Provide the [X, Y] coordinate of the cell's center where the given text is located.  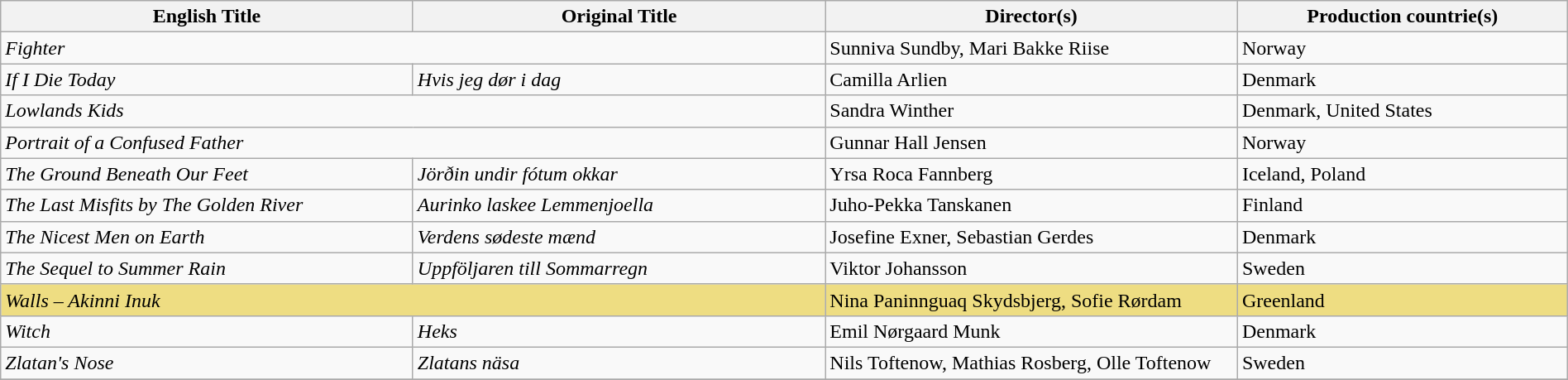
Portrait of a Confused Father [414, 142]
Josefine Exner, Sebastian Gerdes [1032, 237]
Iceland, Poland [1403, 174]
Production countrie(s) [1403, 17]
Jörðin undir fótum okkar [619, 174]
Verdens sødeste mænd [619, 237]
The Ground Beneath Our Feet [207, 174]
Yrsa Roca Fannberg [1032, 174]
Greenland [1403, 300]
The Nicest Men on Earth [207, 237]
The Sequel to Summer Rain [207, 268]
Nils Toftenow, Mathias Rosberg, Olle Toftenow [1032, 363]
Director(s) [1032, 17]
Uppföljaren till Sommarregn [619, 268]
Hvis jeg dør i dag [619, 79]
If I Die Today [207, 79]
Gunnar Hall Jensen [1032, 142]
Aurinko laskee Lemmenjoella [619, 205]
Nina Paninnguaq Skydsbjerg, Sofie Rørdam [1032, 300]
Witch [207, 331]
English Title [207, 17]
Zlatan's Nose [207, 363]
Camilla Arlien [1032, 79]
Denmark, United States [1403, 111]
Finland [1403, 205]
Original Title [619, 17]
Walls – Akinni Inuk [414, 300]
Emil Nørgaard Munk [1032, 331]
Lowlands Kids [414, 111]
Sandra Winther [1032, 111]
Heks [619, 331]
The Last Misfits by The Golden River [207, 205]
Zlatans näsa [619, 363]
Fighter [414, 48]
Sunniva Sundby, Mari Bakke Riise [1032, 48]
Juho-Pekka Tanskanen [1032, 205]
Viktor Johansson [1032, 268]
